Determine the (X, Y) coordinate at the center of the cell enclosing the given text.  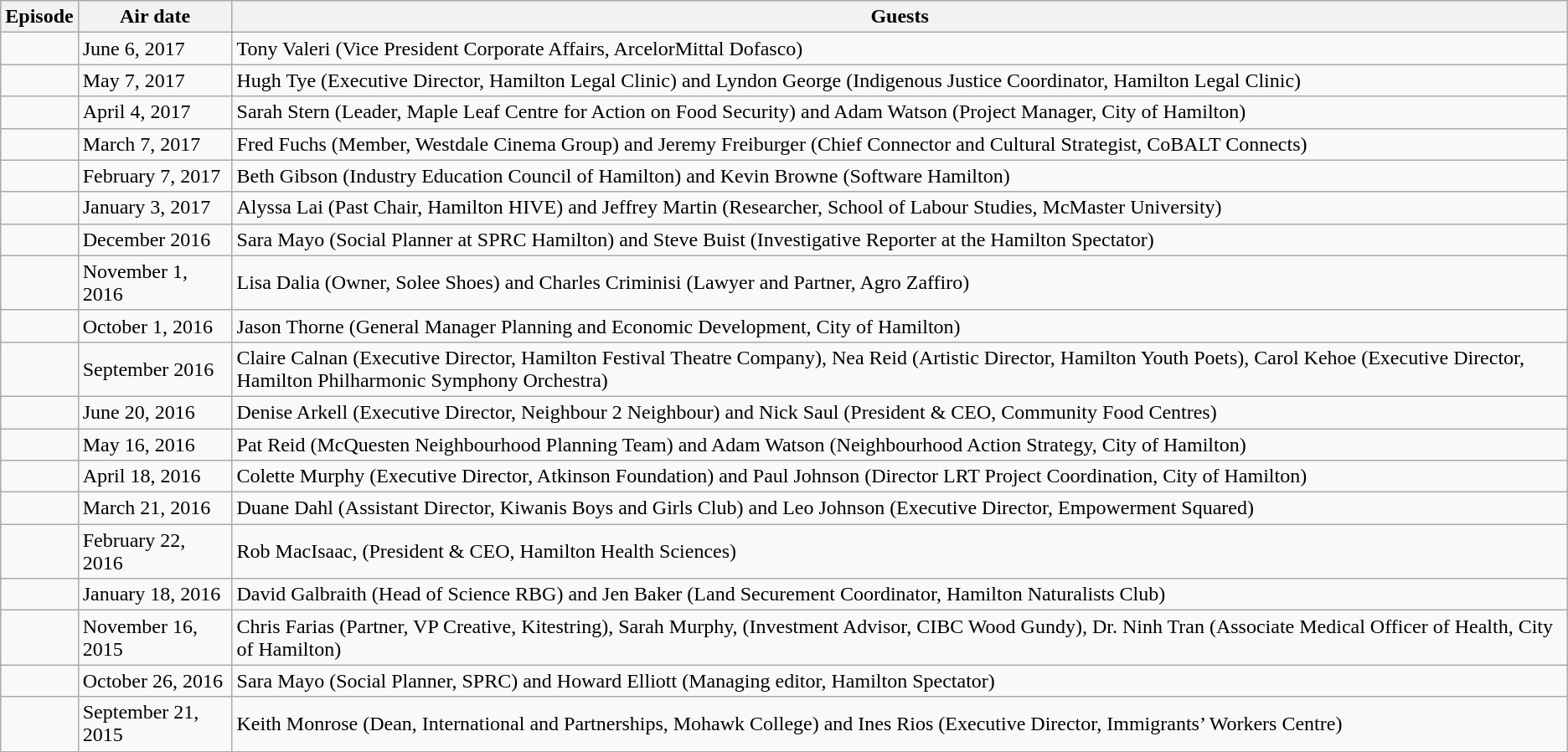
Sarah Stern (Leader, Maple Leaf Centre for Action on Food Security) and Adam Watson (Project Manager, City of Hamilton) (900, 112)
Colette Murphy (Executive Director, Atkinson Foundation) and Paul Johnson (Director LRT Project Coordination, City of Hamilton) (900, 476)
March 21, 2016 (155, 508)
June 20, 2016 (155, 412)
Beth Gibson (Industry Education Council of Hamilton) and Kevin Browne (Software Hamilton) (900, 176)
October 1, 2016 (155, 326)
Guests (900, 17)
Air date (155, 17)
Hugh Tye (Executive Director, Hamilton Legal Clinic) and Lyndon George (Indigenous Justice Coordinator, Hamilton Legal Clinic) (900, 80)
January 3, 2017 (155, 208)
June 6, 2017 (155, 49)
April 18, 2016 (155, 476)
September 21, 2015 (155, 724)
David Galbraith (Head of Science RBG) and Jen Baker (Land Securement Coordinator, Hamilton Naturalists Club) (900, 595)
Pat Reid (McQuesten Neighbourhood Planning Team) and Adam Watson (Neighbourhood Action Strategy, City of Hamilton) (900, 445)
February 22, 2016 (155, 551)
Denise Arkell (Executive Director, Neighbour 2 Neighbour) and Nick Saul (President & CEO, Community Food Centres) (900, 412)
November 16, 2015 (155, 638)
Fred Fuchs (Member, Westdale Cinema Group) and Jeremy Freiburger (Chief Connector and Cultural Strategist, CoBALT Connects) (900, 144)
Episode (39, 17)
Rob MacIsaac, (President & CEO, Hamilton Health Sciences) (900, 551)
October 26, 2016 (155, 681)
September 2016 (155, 368)
Sara Mayo (Social Planner, SPRC) and Howard Elliott (Managing editor, Hamilton Spectator) (900, 681)
Lisa Dalia (Owner, Solee Shoes) and Charles Criminisi (Lawyer and Partner, Agro Zaffiro) (900, 283)
Tony Valeri (Vice President Corporate Affairs, ArcelorMittal Dofasco) (900, 49)
January 18, 2016 (155, 595)
April 4, 2017 (155, 112)
Jason Thorne (General Manager Planning and Economic Development, City of Hamilton) (900, 326)
November 1, 2016 (155, 283)
December 2016 (155, 240)
May 16, 2016 (155, 445)
May 7, 2017 (155, 80)
March 7, 2017 (155, 144)
Keith Monrose (Dean, International and Partnerships, Mohawk College) and Ines Rios (Executive Director, Immigrants’ Workers Centre) (900, 724)
February 7, 2017 (155, 176)
Sara Mayo (Social Planner at SPRC Hamilton) and Steve Buist (Investigative Reporter at the Hamilton Spectator) (900, 240)
Alyssa Lai (Past Chair, Hamilton HIVE) and Jeffrey Martin (Researcher, School of Labour Studies, McMaster University) (900, 208)
Duane Dahl (Assistant Director, Kiwanis Boys and Girls Club) and Leo Johnson (Executive Director, Empowerment Squared) (900, 508)
